Pinpoint the cell where the given text exists, returning its (x, y) midpoint coordinate. 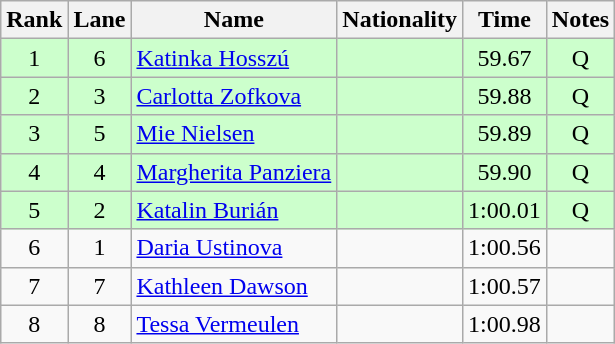
Katalin Burián (234, 210)
Kathleen Dawson (234, 286)
Mie Nielsen (234, 134)
Daria Ustinova (234, 248)
1:00.98 (505, 324)
Carlotta Zofkova (234, 96)
59.89 (505, 134)
Rank (34, 20)
Time (505, 20)
1:00.57 (505, 286)
Margherita Panziera (234, 172)
Tessa Vermeulen (234, 324)
59.90 (505, 172)
Lane (100, 20)
1:00.56 (505, 248)
Name (234, 20)
59.67 (505, 58)
59.88 (505, 96)
1:00.01 (505, 210)
Notes (580, 20)
Nationality (400, 20)
Katinka Hosszú (234, 58)
